Provide the [X, Y] coordinate of the cell's center where the given text is located.  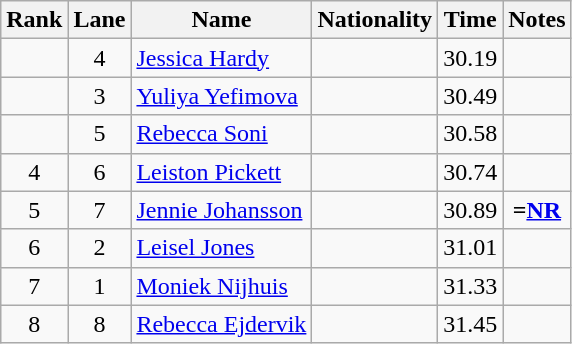
30.49 [470, 96]
3 [100, 96]
=NR [537, 210]
Leisel Jones [222, 248]
Time [470, 20]
31.45 [470, 324]
Rebecca Ejdervik [222, 324]
Jessica Hardy [222, 58]
Name [222, 20]
30.74 [470, 172]
Nationality [375, 20]
Notes [537, 20]
1 [100, 286]
Lane [100, 20]
30.89 [470, 210]
2 [100, 248]
31.01 [470, 248]
30.58 [470, 134]
Leiston Pickett [222, 172]
Jennie Johansson [222, 210]
Rebecca Soni [222, 134]
30.19 [470, 58]
Moniek Nijhuis [222, 286]
31.33 [470, 286]
Rank [34, 20]
Yuliya Yefimova [222, 96]
